Output the (x, y) coordinate of the center of the cell containing the given text.  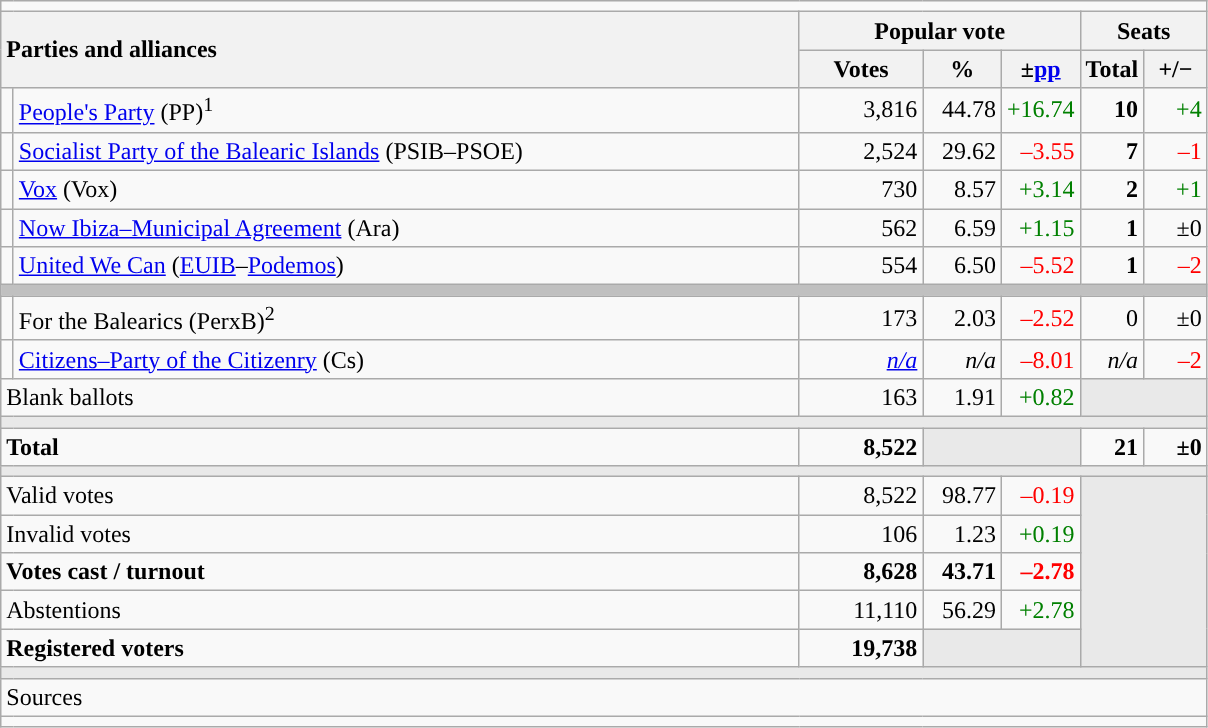
106 (861, 534)
–5.52 (1040, 266)
–2.52 (1040, 318)
Invalid votes (400, 534)
Popular vote (940, 31)
56.29 (962, 610)
43.71 (962, 572)
+2.78 (1040, 610)
29.62 (962, 151)
Votes cast / turnout (400, 572)
1.23 (962, 534)
1.91 (962, 397)
+0.19 (1040, 534)
Votes (861, 69)
Vox (Vox) (406, 190)
Registered voters (400, 648)
730 (861, 190)
+4 (1176, 110)
–0.19 (1040, 496)
Valid votes (400, 496)
0 (1112, 318)
United We Can (EUIB–Podemos) (406, 266)
+3.14 (1040, 190)
173 (861, 318)
Socialist Party of the Balearic Islands (PSIB–PSOE) (406, 151)
6.59 (962, 228)
Citizens–Party of the Citizenry (Cs) (406, 359)
Now Ibiza–Municipal Agreement (Ara) (406, 228)
+/− (1176, 69)
2 (1112, 190)
21 (1112, 447)
% (962, 69)
Parties and alliances (400, 50)
44.78 (962, 110)
8,628 (861, 572)
Blank ballots (400, 397)
2.03 (962, 318)
8.57 (962, 190)
19,738 (861, 648)
Sources (604, 697)
3,816 (861, 110)
10 (1112, 110)
–1 (1176, 151)
7 (1112, 151)
For the Balearics (PerxB)2 (406, 318)
554 (861, 266)
98.77 (962, 496)
6.50 (962, 266)
±pp (1040, 69)
Seats (1144, 31)
562 (861, 228)
+1 (1176, 190)
163 (861, 397)
+16.74 (1040, 110)
11,110 (861, 610)
–3.55 (1040, 151)
+0.82 (1040, 397)
–2.78 (1040, 572)
Abstentions (400, 610)
+1.15 (1040, 228)
2,524 (861, 151)
People's Party (PP)1 (406, 110)
–8.01 (1040, 359)
